Search for the cell housing the specified text and yield its (X, Y) center coordinate. 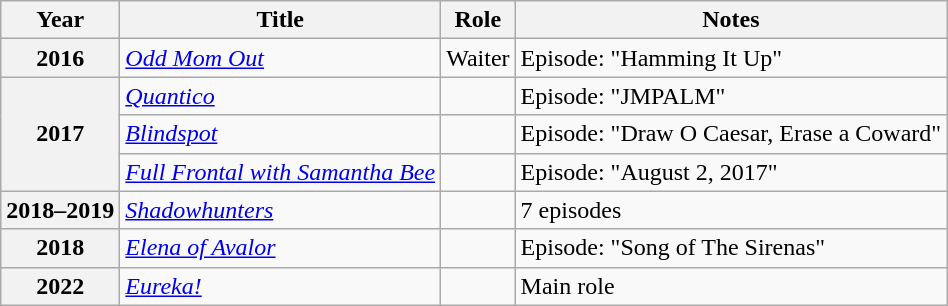
Quantico (280, 96)
2018–2019 (60, 210)
Title (280, 20)
Notes (731, 20)
Episode: "August 2, 2017" (731, 172)
Episode: "Hamming It Up" (731, 58)
Shadowhunters (280, 210)
Role (478, 20)
Episode: "JMPALM" (731, 96)
Full Frontal with Samantha Bee (280, 172)
Elena of Avalor (280, 248)
2016 (60, 58)
7 episodes (731, 210)
Episode: "Song of The Sirenas" (731, 248)
Year (60, 20)
Blindspot (280, 134)
2022 (60, 286)
2018 (60, 248)
Waiter (478, 58)
Odd Mom Out (280, 58)
2017 (60, 134)
Eureka! (280, 286)
Episode: "Draw O Caesar, Erase a Coward" (731, 134)
Main role (731, 286)
